Locate the cell with the specified text and output its [x, y] center coordinate. 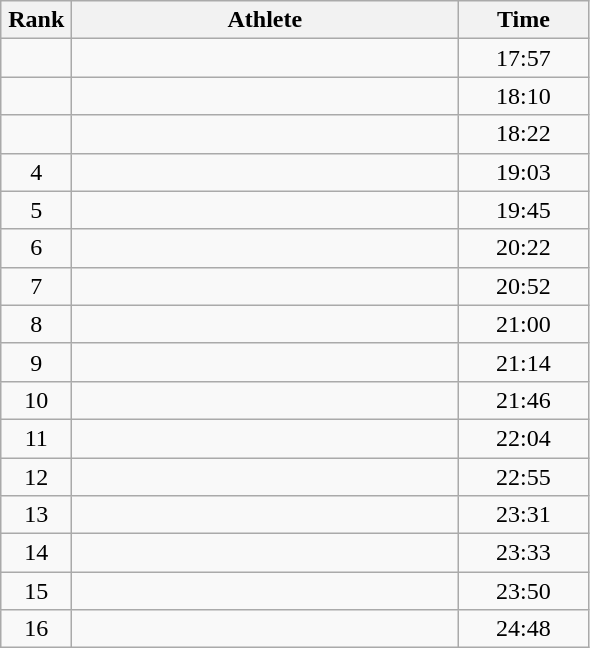
Rank [36, 20]
Athlete [265, 20]
4 [36, 172]
15 [36, 591]
14 [36, 553]
23:50 [524, 591]
5 [36, 210]
20:52 [524, 286]
Time [524, 20]
6 [36, 248]
22:55 [524, 477]
12 [36, 477]
11 [36, 438]
16 [36, 629]
13 [36, 515]
23:33 [524, 553]
24:48 [524, 629]
9 [36, 362]
21:00 [524, 324]
18:22 [524, 134]
18:10 [524, 96]
20:22 [524, 248]
19:45 [524, 210]
7 [36, 286]
21:14 [524, 362]
8 [36, 324]
17:57 [524, 58]
23:31 [524, 515]
19:03 [524, 172]
10 [36, 400]
22:04 [524, 438]
21:46 [524, 400]
